Extract the [x, y] coordinate from the center of the cell holding the provided text.  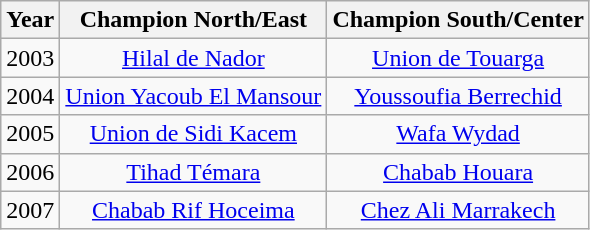
Champion South/Center [458, 20]
Year [30, 20]
2006 [30, 172]
Union Yacoub El Mansour [194, 96]
Union de Touarga [458, 58]
Hilal de Nador [194, 58]
Champion North/East [194, 20]
Youssoufia Berrechid [458, 96]
Tihad Témara [194, 172]
2007 [30, 210]
Chabab Houara [458, 172]
Chez Ali Marrakech [458, 210]
Wafa Wydad [458, 134]
2005 [30, 134]
2003 [30, 58]
Chabab Rif Hoceima [194, 210]
Union de Sidi Kacem [194, 134]
2004 [30, 96]
